From the cell containing the given text, extract its center point as (X, Y) coordinate. 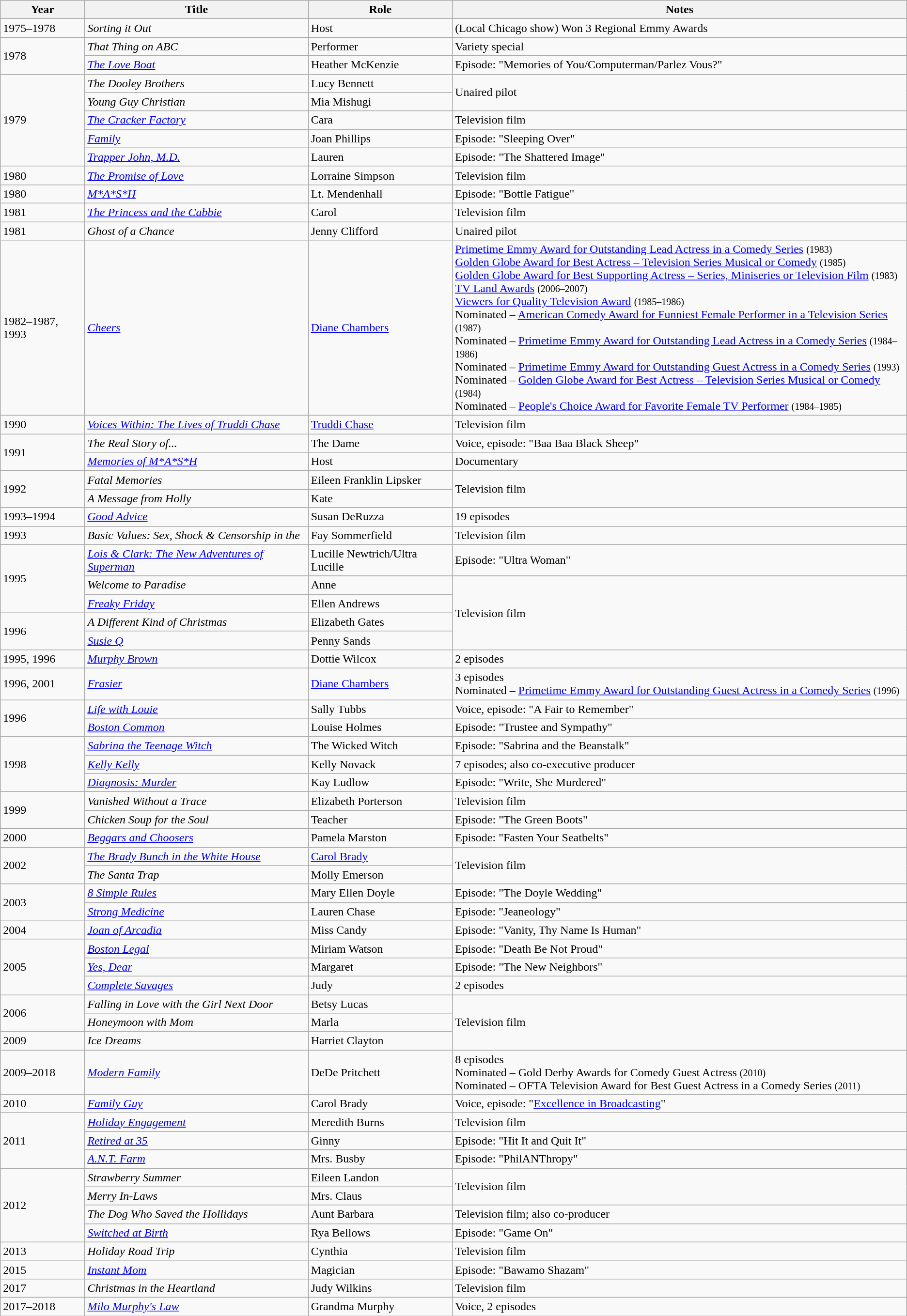
Truddi Chase (380, 425)
Dottie Wilcox (380, 659)
Christmas in the Heartland (197, 1288)
Molly Emerson (380, 875)
Joan Phillips (380, 139)
Life with Louie (197, 709)
1991 (43, 452)
Switched at Birth (197, 1233)
Cara (380, 120)
Instant Mom (197, 1270)
Louise Holmes (380, 728)
Cheers (197, 328)
Strawberry Summer (197, 1177)
Lucy Bennett (380, 83)
Holiday Engagement (197, 1122)
Lauren Chase (380, 912)
1982–1987, 1993 (43, 328)
2006 (43, 1013)
Honeymoon with Mom (197, 1022)
Meredith Burns (380, 1122)
Beggars and Choosers (197, 838)
Complete Savages (197, 985)
Rya Bellows (380, 1233)
Lauren (380, 157)
Chicken Soup for the Soul (197, 820)
Elizabeth Gates (380, 622)
Miriam Watson (380, 948)
Episode: "The Doyle Wedding" (680, 893)
Episode: "Bawamo Shazam" (680, 1270)
1992 (43, 489)
Anne (380, 585)
Vanished Without a Trace (197, 801)
Voice, episode: "A Fair to Remember" (680, 709)
Cynthia (380, 1251)
Trapper John, M.D. (197, 157)
Episode: "Hit It and Quit It" (680, 1141)
Basic Values: Sex, Shock & Censorship in the (197, 535)
The Wicked Witch (380, 746)
19 episodes (680, 517)
Heather McKenzie (380, 65)
Eileen Franklin Lipsker (380, 480)
Aunt Barbara (380, 1214)
2017 (43, 1288)
2003 (43, 902)
Fay Sommerfield (380, 535)
1993 (43, 535)
Episode: "Ultra Woman" (680, 560)
2005 (43, 967)
Carol (380, 212)
Voices Within: The Lives of Truddi Chase (197, 425)
Performer (380, 46)
Voice, episode: "Baa Baa Black Sheep" (680, 443)
Falling in Love with the Girl Next Door (197, 1004)
Susie Q (197, 640)
1978 (43, 56)
Teacher (380, 820)
Episode: "Write, She Murdered" (680, 783)
1975–1978 (43, 28)
Marla (380, 1022)
2011 (43, 1141)
Milo Murphy's Law (197, 1306)
The Dooley Brothers (197, 83)
Modern Family (197, 1072)
Episode: "The New Neighbors" (680, 967)
Boston Legal (197, 948)
Episode: "Bottle Fatigue" (680, 194)
A.N.T. Farm (197, 1159)
2009–2018 (43, 1072)
Lucille Newtrich/Ultra Lucille (380, 560)
Ghost of a Chance (197, 231)
Pamela Marston (380, 838)
Documentary (680, 462)
Television film; also co-producer (680, 1214)
Episode: "Jeaneology" (680, 912)
Joan of Arcadia (197, 930)
Boston Common (197, 728)
The Brady Bunch in the White House (197, 856)
Yes, Dear (197, 967)
Sabrina the Teenage Witch (197, 746)
Role (380, 10)
Sorting it Out (197, 28)
Susan DeRuzza (380, 517)
Strong Medicine (197, 912)
Margaret (380, 967)
Episode: "The Shattered Image" (680, 157)
Sally Tubbs (380, 709)
2010 (43, 1104)
Kelly Novack (380, 764)
The Promise of Love (197, 175)
Episode: "Fasten Your Seatbelts" (680, 838)
Title (197, 10)
Ellen Andrews (380, 604)
8 Simple Rules (197, 893)
Grandma Murphy (380, 1306)
Harriet Clayton (380, 1041)
Episode: "Trustee and Sympathy" (680, 728)
Ice Dreams (197, 1041)
Year (43, 10)
Frasier (197, 684)
Holiday Road Trip (197, 1251)
Mia Mishugi (380, 102)
Freaky Friday (197, 604)
A Different Kind of Christmas (197, 622)
Jenny Clifford (380, 231)
The Cracker Factory (197, 120)
The Santa Trap (197, 875)
Lorraine Simpson (380, 175)
Mrs. Busby (380, 1159)
1999 (43, 810)
Episode: "PhilANThropy" (680, 1159)
Episode: "Memories of You/Computerman/Parlez Vous?" (680, 65)
Family Guy (197, 1104)
Kelly Kelly (197, 764)
2017–2018 (43, 1306)
1990 (43, 425)
2012 (43, 1205)
Variety special (680, 46)
(Local Chicago show) Won 3 Regional Emmy Awards (680, 28)
Judy (380, 985)
The Real Story of... (197, 443)
Young Guy Christian (197, 102)
Eileen Landon (380, 1177)
Betsy Lucas (380, 1004)
1995, 1996 (43, 659)
Murphy Brown (197, 659)
Kate (380, 498)
Memories of M*A*S*H (197, 462)
DeDe Pritchett (380, 1072)
Penny Sands (380, 640)
The Dog Who Saved the Hollidays (197, 1214)
Episode: "Game On" (680, 1233)
Magician (380, 1270)
1996, 2001 (43, 684)
The Love Boat (197, 65)
1998 (43, 764)
M*A*S*H (197, 194)
2000 (43, 838)
That Thing on ABC (197, 46)
Mrs. Claus (380, 1196)
2015 (43, 1270)
Episode: "The Green Boots" (680, 820)
Voice, episode: "Excellence in Broadcasting" (680, 1104)
The Dame (380, 443)
2004 (43, 930)
Merry In-Laws (197, 1196)
Judy Wilkins (380, 1288)
Episode: "Death Be Not Proud" (680, 948)
Ginny (380, 1141)
Episode: "Vanity, Thy Name Is Human" (680, 930)
The Princess and the Cabbie (197, 212)
Retired at 35 (197, 1141)
1979 (43, 120)
Welcome to Paradise (197, 585)
1993–1994 (43, 517)
Kay Ludlow (380, 783)
Lois & Clark: The New Adventures of Superman (197, 560)
Episode: "Sleeping Over" (680, 139)
Voice, 2 episodes (680, 1306)
2002 (43, 866)
Diagnosis: Murder (197, 783)
Notes (680, 10)
2009 (43, 1041)
1995 (43, 578)
Elizabeth Porterson (380, 801)
Episode: "Sabrina and the Beanstalk" (680, 746)
3 episodes Nominated – Primetime Emmy Award for Outstanding Guest Actress in a Comedy Series (1996) (680, 684)
A Message from Holly (197, 498)
Lt. Mendenhall (380, 194)
2013 (43, 1251)
Miss Candy (380, 930)
Mary Ellen Doyle (380, 893)
Fatal Memories (197, 480)
Family (197, 139)
Good Advice (197, 517)
7 episodes; also co-executive producer (680, 764)
